Return the (x, y) coordinate for the center point of the cell that contains the specified text.  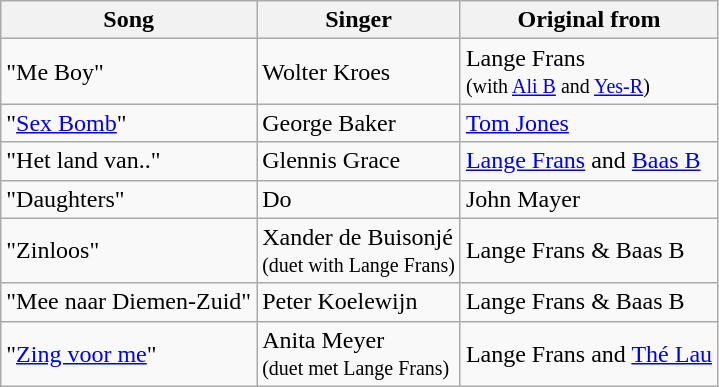
"Het land van.." (129, 161)
"Zing voor me" (129, 354)
"Me Boy" (129, 72)
George Baker (359, 123)
Xander de Buisonjé (duet with Lange Frans) (359, 250)
Original from (588, 20)
Lange Frans and Thé Lau (588, 354)
Lange Frans and Baas B (588, 161)
Anita Meyer (duet met Lange Frans) (359, 354)
Do (359, 199)
Lange Frans (with Ali B and Yes-R) (588, 72)
Peter Koelewijn (359, 302)
Glennis Grace (359, 161)
Tom Jones (588, 123)
"Sex Bomb" (129, 123)
"Daughters" (129, 199)
Singer (359, 20)
"Zinloos" (129, 250)
Song (129, 20)
"Mee naar Diemen-Zuid" (129, 302)
Wolter Kroes (359, 72)
John Mayer (588, 199)
